Search for the cell housing the specified text and yield its [X, Y] center coordinate. 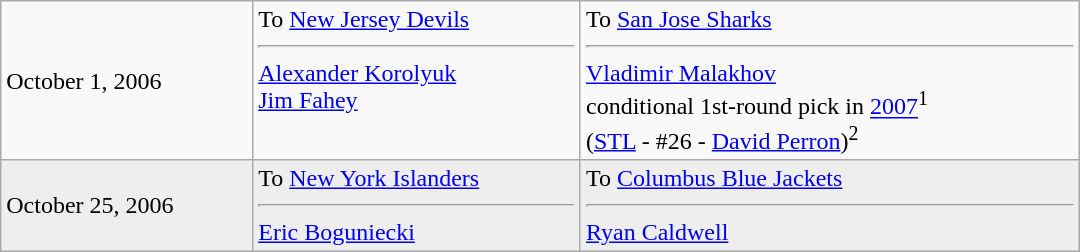
To Columbus Blue JacketsRyan Caldwell [830, 206]
To New Jersey DevilsAlexander KorolyukJim Fahey [417, 80]
To New York IslandersEric Boguniecki [417, 206]
To San Jose SharksVladimir Malakhovconditional 1st-round pick in 20071(STL - #26 - David Perron)2 [830, 80]
October 1, 2006 [127, 80]
October 25, 2006 [127, 206]
